Pinpoint the cell where the given text exists, returning its [x, y] midpoint coordinate. 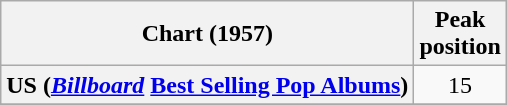
Peakposition [460, 34]
15 [460, 85]
US (Billboard Best Selling Pop Albums) [208, 85]
Chart (1957) [208, 34]
